For the text-containing cell, return its midpoint in [X, Y] coordinate format. 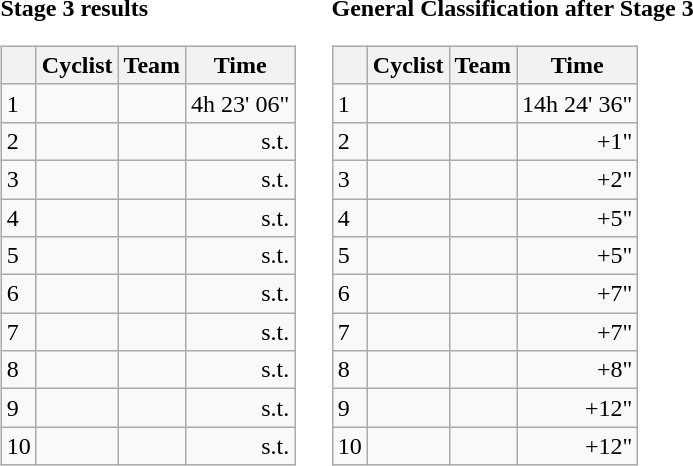
+2" [578, 179]
+8" [578, 370]
4h 23' 06" [240, 103]
14h 24' 36" [578, 103]
+1" [578, 141]
